From the cell containing the given text, extract its center point as (X, Y) coordinate. 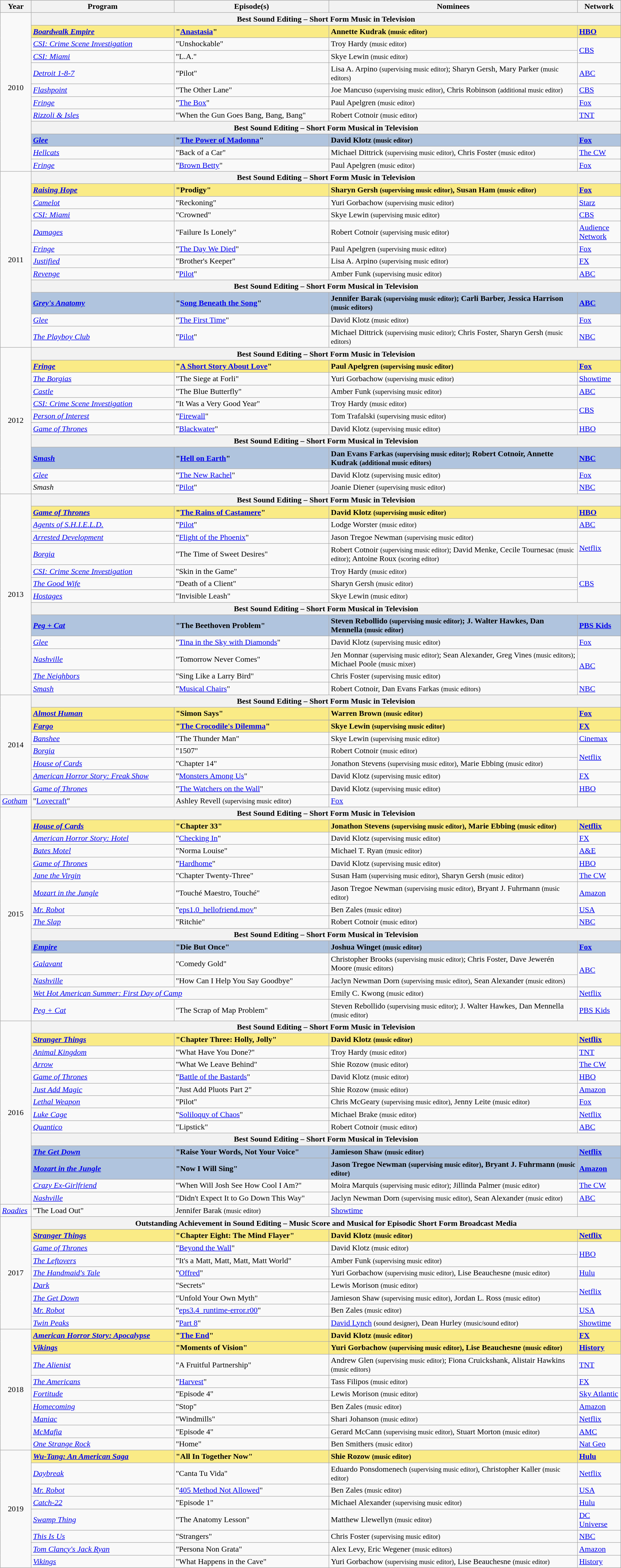
Nat Geo (599, 1444)
"Hell on Earth" (252, 458)
Detroit 1-8-7 (103, 73)
Emily C. Kwong (music editor) (453, 993)
Fortitude (103, 1394)
"Chapter 33" (252, 826)
"What Happens in the Cave" (252, 1561)
"Offred" (252, 1273)
"When the Gun Goes Bang, Bang, Bang" (252, 115)
The Borgias (103, 379)
"Brown Betty" (252, 165)
The Americans (103, 1382)
Robert Cotnoir (supervising music editor) (453, 232)
Eduardo Ponsdomenech (supervising music editor), Christopher Kaller (music editor) (453, 1473)
"Firewall" (252, 416)
Year (16, 7)
Animal Kingdom (103, 1052)
Galavant (103, 964)
"Chapter Twenty-Three" (252, 876)
Lisa A. Arpino (supervising music editor); Sharyn Gersh, Mary Parker (music editors) (453, 73)
"Chapter Three: Holly, Jolly" (252, 1039)
2015 (16, 914)
"What Have You Done?" (252, 1052)
"Stop" (252, 1406)
Sky Atlantic (599, 1394)
"Die But Once" (252, 947)
"The Power of Madonna" (252, 140)
Outstanding Achievement in Sound Editing – Music Score and Musical for Episodic Short Form Broadcast Media (326, 1223)
Agents of S.H.I.E.L.D. (103, 525)
Crazy Ex-Girlfriend (103, 1186)
"The Other Lane" (252, 90)
"The Thunder Man" (252, 738)
"Tina in the Sky with Diamonds" (252, 642)
Boardwalk Empire (103, 31)
Bates Motel (103, 851)
"Moments of Vision" (252, 1348)
2017 (16, 1273)
Program (103, 7)
Wu-Tang: An American Saga (103, 1456)
"L.A." (252, 56)
Jamieson Shaw (supervising music editor), Jordan L. Ross (music editor) (453, 1298)
"Part 8" (252, 1323)
Revenge (103, 274)
"Song Beneath the Song" (252, 303)
Maniac (103, 1419)
Matthew Llewellyn (music editor) (453, 1519)
Gotham (16, 801)
Dark (103, 1285)
"Unfold Your Own Myth" (252, 1298)
The Handmaid's Tale (103, 1273)
"Skin in the Game" (252, 571)
Jennifer Barak (music editor) (252, 1210)
Andrew Glen (supervising music editor); Fiona Cruickshank, Alistair Hawkins (music editors) (453, 1365)
"Just Add Pluots Part 2" (252, 1089)
"Crowned" (252, 215)
"Tomorrow Never Comes" (252, 659)
Joe Mancuso (supervising music editor), Chris Robinson (additional music editor) (453, 90)
Twin Peaks (103, 1323)
"Persona Non Grata" (252, 1549)
Rizzoli & Isles (103, 115)
Alex Levy, Eric Wegener (music editors) (453, 1549)
Christopher Brooks (supervising music editor); Chris Foster, Dave Jewerén Moore (music editors) (453, 964)
DC Universe (599, 1519)
2011 (16, 260)
"Soliloquy of Chaos" (252, 1114)
Castle (103, 391)
AMC (599, 1431)
"1507" (252, 751)
"What We Leave Behind" (252, 1065)
"Hardhome" (252, 863)
"Blackwater" (252, 429)
Tom Clancy's Jack Ryan (103, 1549)
Luke Cage (103, 1114)
Cinemax (599, 738)
Lethal Weapon (103, 1102)
Michael T. Ryan (music editor) (453, 851)
"Ritchie" (252, 922)
Dan Evans Farkas (supervising music editor); Robert Cotnoir, Annette Kudrak (additional music editors) (453, 458)
Robert Cotnoir (supervising music editor); David Menke, Cecile Tournesac (music editor); Antoine Roux (scoring editor) (453, 554)
2018 (16, 1390)
"405 Method Not Allowed" (252, 1490)
"The Rains of Castamere" (252, 512)
"Back of a Car" (252, 152)
"A Short Story About Love" (252, 366)
Michael Alexander (supervising music editor) (453, 1503)
Joanie Diener (supervising music editor) (453, 487)
"Brother's Keeper" (252, 261)
Jennifer Barak (supervising music editor); Carli Barber, Jessica Harrison (music editors) (453, 303)
Just Add Magic (103, 1089)
"Secrets" (252, 1285)
American Horror Story: Hotel (103, 838)
"Chapter Eight: The Mind Flayer" (252, 1235)
American Horror Story: Freak Show (103, 776)
Annette Kudrak (music editor) (453, 31)
Arrow (103, 1065)
Banshee (103, 738)
"A Fruitful Partnership" (252, 1365)
Jamieson Shaw (music editor) (453, 1152)
Swamp Thing (103, 1519)
Robert Cotnoir, Dan Evans Farkas (music editors) (453, 689)
American Horror Story: Apocalypse (103, 1335)
2013 (16, 594)
"The Blue Butterfly" (252, 391)
Gerard McCann (supervising music editor), Stuart Morton (music editor) (453, 1431)
Moira Marquis (supervising music editor); Jillinda Palmer (music editor) (453, 1186)
"Unshockable" (252, 44)
Jaclyn Newman Dorn (supervising music editor), Sean Alexander (music editor) (453, 1198)
"eps3.4_runtime-error.r00" (252, 1310)
"Touché Maestro, Touché" (252, 893)
"Raise Your Words, Not Your Voice" (252, 1152)
"Comedy Gold" (252, 964)
Daybreak (103, 1473)
"Now I Will Sing" (252, 1169)
Jen Monnar (supervising music editor); Sean Alexander, Greg Vines (music editors); Michael Poole (music mixer) (453, 659)
"Invisible Leash" (252, 596)
2019 (16, 1509)
Justified (103, 261)
The Alienist (103, 1365)
Chris McGeary (supervising music editor), Jenny Leite (music editor) (453, 1102)
"The First Time" (252, 320)
"The Beethoven Problem" (252, 625)
Grey's Anatomy (103, 303)
Jane the Virgin (103, 876)
"Didn't Expect It to Go Down This Way" (252, 1198)
"Strangers" (252, 1537)
"All In Together Now" (252, 1456)
"The Anatomy Lesson" (252, 1519)
"Windmills" (252, 1419)
Tass Filipos (music editor) (453, 1382)
Hostages (103, 596)
The Leftovers (103, 1260)
"Home" (252, 1444)
Joshua Winget (music editor) (453, 947)
"Norma Louise" (252, 851)
Audience Network (599, 232)
"Lovecraft" (103, 801)
Michael Dittrick (supervising music editor), Chris Foster (music editor) (453, 152)
David Lynch (sound designer), Dean Hurley (music/sound editor) (453, 1323)
"How Can I Help You Say Goodbye" (252, 981)
"Anastasia" (252, 31)
2014 (16, 745)
This Is Us (103, 1537)
Jason Tregoe Newman (supervising music editor) (453, 537)
Arrested Development (103, 537)
"eps1.0_hellofriend.mov" (252, 910)
Starz (599, 203)
"The New Rachel" (252, 475)
Camelot (103, 203)
Lisa A. Arpino (supervising music editor) (453, 261)
"The Box" (252, 103)
Jaclyn Newman Dorn (supervising music editor), Sean Alexander (music editors) (453, 981)
Michael Brake (music editor) (453, 1114)
"The Siege at Forli" (252, 379)
Roadies (16, 1210)
McMafia (103, 1431)
"Harvest" (252, 1382)
Damages (103, 232)
"Reckoning" (252, 203)
"Musical Chairs" (252, 689)
"Flight of the Phoenix" (252, 537)
Hellcats (103, 152)
"The Day We Died" (252, 249)
Susan Ham (supervising music editor), Sharyn Gersh (music editor) (453, 876)
"The Watchers on the Wall" (252, 788)
The Playboy Club (103, 337)
"Episode 1" (252, 1503)
Michael Dittrick (supervising music editor); Chris Foster, Sharyn Gersh (music editors) (453, 337)
Wet Hot American Summer: First Day of Camp (180, 993)
Nominees (453, 7)
Warren Brown (music editor) (453, 714)
2012 (16, 421)
Tom Trafalski (supervising music editor) (453, 416)
"Prodigy" (252, 190)
Fargo (103, 726)
Homecoming (103, 1406)
Catch-22 (103, 1503)
Network (599, 7)
"Sing Like a Larry Bird" (252, 676)
"When Will Josh See How Cool I Am?" (252, 1186)
"The Time of Sweet Desires" (252, 554)
"It's a Matt, Matt, Matt, Matt World" (252, 1260)
Episode(s) (252, 7)
"The Scrap of Map Problem" (252, 1010)
Flashpoint (103, 90)
2016 (16, 1112)
"The Load Out" (103, 1210)
"Failure Is Lonely" (252, 232)
"Simon Says" (252, 714)
Empire (103, 947)
A&E (599, 851)
"Canta Tu Vida" (252, 1473)
2010 (16, 92)
Shari Johanson (music editor) (453, 1419)
Lodge Worster (music editor) (453, 525)
"Death of a Client" (252, 583)
"Lipstick" (252, 1127)
Almost Human (103, 714)
Sharyn Gersh (supervising music editor), Susan Ham (music editor) (453, 190)
"Beyond the Wall" (252, 1248)
Ashley Revell (supervising music editor) (252, 801)
"Monsters Among Us" (252, 776)
"The End" (252, 1335)
"The Crocodile's Dilemma" (252, 726)
The Neighbors (103, 676)
"Battle of the Bastards" (252, 1077)
Sharyn Gersh (music editor) (453, 583)
Quantico (103, 1127)
Ben Smithers (music editor) (453, 1444)
"It Was a Very Good Year" (252, 404)
The Slap (103, 922)
The Good Wife (103, 583)
"Checking In" (252, 838)
"Chapter 14" (252, 763)
Person of Interest (103, 416)
Raising Hope (103, 190)
One Strange Rock (103, 1444)
